For the text-containing cell, return its midpoint in [x, y] coordinate format. 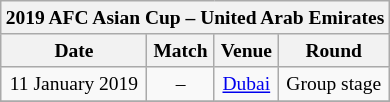
Match [180, 50]
2019 AFC Asian Cup – United Arab Emirates [195, 18]
11 January 2019 [74, 84]
Date [74, 50]
Venue [246, 50]
– [180, 84]
Round [333, 50]
Dubai [246, 84]
Group stage [333, 84]
